Extract the [X, Y] coordinate from the center of the cell holding the provided text.  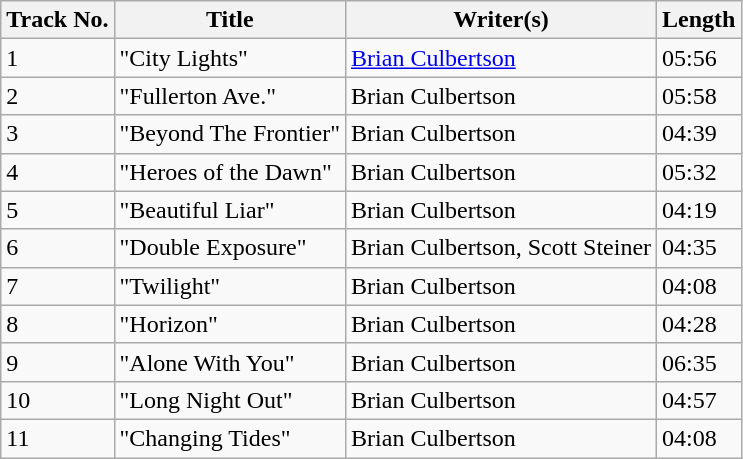
Length [699, 20]
7 [58, 286]
05:32 [699, 172]
3 [58, 134]
"Alone With You" [230, 362]
8 [58, 324]
1 [58, 58]
Writer(s) [502, 20]
"Fullerton Ave." [230, 96]
Brian Culbertson, Scott Steiner [502, 248]
2 [58, 96]
10 [58, 400]
9 [58, 362]
06:35 [699, 362]
04:28 [699, 324]
6 [58, 248]
"Horizon" [230, 324]
"City Lights" [230, 58]
"Beautiful Liar" [230, 210]
"Twilight" [230, 286]
04:35 [699, 248]
"Heroes of the Dawn" [230, 172]
"Long Night Out" [230, 400]
11 [58, 438]
5 [58, 210]
Title [230, 20]
"Double Exposure" [230, 248]
"Changing Tides" [230, 438]
4 [58, 172]
05:58 [699, 96]
04:39 [699, 134]
Track No. [58, 20]
05:56 [699, 58]
"Beyond The Frontier" [230, 134]
04:19 [699, 210]
04:57 [699, 400]
